Search for the cell housing the specified text and yield its (X, Y) center coordinate. 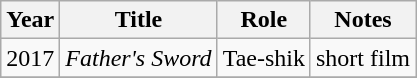
Tae-shik (264, 58)
Father's Sword (138, 58)
Notes (362, 20)
Year (30, 20)
2017 (30, 58)
short film (362, 58)
Role (264, 20)
Title (138, 20)
